Output the (X, Y) coordinate of the center of the cell containing the given text.  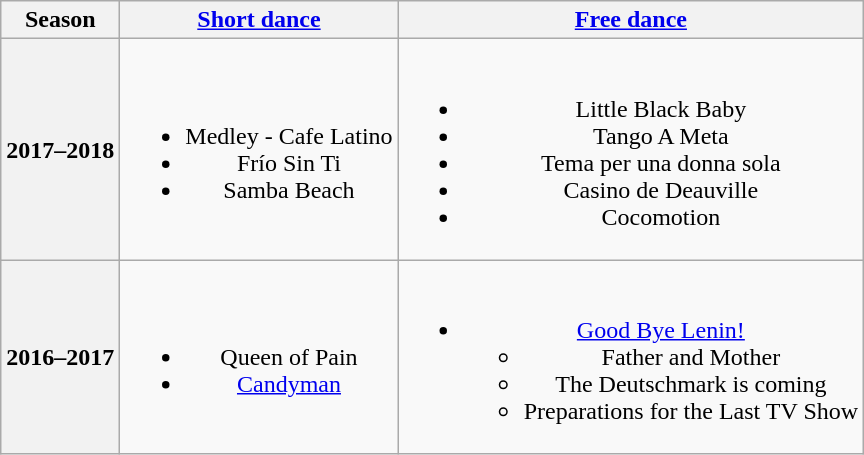
2016–2017 (60, 357)
Medley - Cafe Latino Frío Sin Ti Samba Beach (259, 150)
Short dance (259, 20)
2017–2018 (60, 150)
Little Black Baby Tango A Meta Tema per una donna sola Casino de Deauville Cocomotion (630, 150)
Season (60, 20)
Free dance (630, 20)
Queen of Pain Candyman (259, 357)
Good Bye Lenin! Father and MotherThe Deutschmark is comingPreparations for the Last TV Show (630, 357)
